Provide the (X, Y) coordinate of the cell's center where the given text is located.  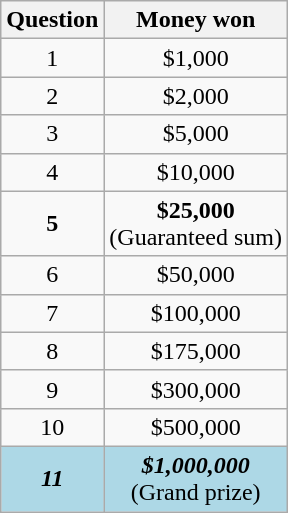
4 (52, 172)
$2,000 (196, 96)
$25,000(Guaranteed sum) (196, 224)
$500,000 (196, 427)
$10,000 (196, 172)
8 (52, 351)
6 (52, 275)
1 (52, 58)
9 (52, 389)
Question (52, 20)
$5,000 (196, 134)
$100,000 (196, 313)
$175,000 (196, 351)
5 (52, 224)
11 (52, 478)
7 (52, 313)
$1,000 (196, 58)
$1,000,000(Grand prize) (196, 478)
3 (52, 134)
$50,000 (196, 275)
2 (52, 96)
10 (52, 427)
Money won (196, 20)
$300,000 (196, 389)
